Output the (x, y) coordinate of the center of the cell containing the given text.  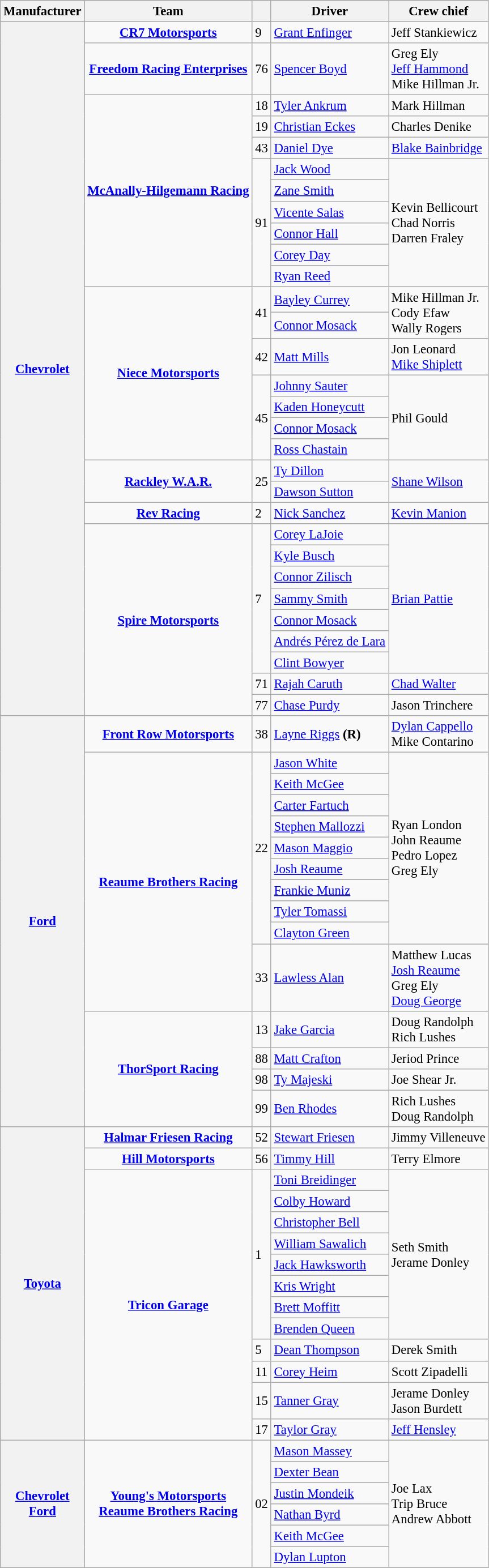
22 (262, 848)
Jeriod Prince (439, 1058)
Matt Crafton (330, 1058)
Jason White (330, 763)
Jason Trinchere (439, 705)
Tanner Gray (330, 1401)
Ty Majeski (330, 1079)
Nick Sanchez (330, 514)
Joe Lax Trip Bruce Andrew Abbott (439, 1504)
9 (262, 33)
Andrés Pérez de Lara (330, 641)
Crew chief (439, 11)
Chevrolet (42, 369)
56 (262, 1159)
Dean Thompson (330, 1351)
Dexter Bean (330, 1472)
Chase Purdy (330, 705)
Dawson Sutton (330, 492)
76 (262, 69)
7 (262, 598)
Halmar Friesen Racing (168, 1138)
Kevin Bellicourt Chad Norris Darren Fraley (439, 223)
Manufacturer (42, 11)
19 (262, 127)
33 (262, 977)
Nathan Byrd (330, 1515)
Corey Day (330, 255)
Christopher Bell (330, 1223)
Kevin Manion (439, 514)
77 (262, 705)
25 (262, 481)
Timmy Hill (330, 1159)
Connor Zilisch (330, 578)
Sammy Smith (330, 599)
Jack Wood (330, 169)
Seth Smith Jerame Donley (439, 1255)
Chad Walter (439, 684)
Jeff Hensley (439, 1429)
Spire Motorsports (168, 619)
99 (262, 1109)
Ryan London John Reaume Pedro Lopez Greg Ely (439, 848)
Matt Mills (330, 357)
Brian Pattie (439, 598)
02 (262, 1504)
Toyota (42, 1283)
Dylan Cappello Mike Contarino (439, 734)
71 (262, 684)
Driver (330, 11)
Stewart Friesen (330, 1138)
Corey LaJoie (330, 535)
15 (262, 1401)
Tricon Garage (168, 1305)
Kaden Honeycutt (330, 407)
1 (262, 1255)
Derek Smith (439, 1351)
Clint Bowyer (330, 663)
Spencer Boyd (330, 69)
11 (262, 1372)
Dylan Lupton (330, 1557)
Layne Riggs (R) (330, 734)
Jeff Stankiewicz (439, 33)
Ross Chastain (330, 450)
Reaume Brothers Racing (168, 881)
Grant Enfinger (330, 33)
Phil Gould (439, 417)
Toni Breidinger (330, 1180)
43 (262, 148)
Corey Heim (330, 1372)
Daniel Dye (330, 148)
42 (262, 357)
Jack Hawksworth (330, 1265)
Clayton Green (330, 933)
Colby Howard (330, 1201)
Brett Moffitt (330, 1308)
Greg Ely Jeff Hammond Mike Hillman Jr. (439, 69)
88 (262, 1058)
Taylor Gray (330, 1429)
Brenden Queen (330, 1329)
Chevrolet Ford (42, 1504)
41 (262, 313)
Tyler Ankrum (330, 106)
Kyle Busch (330, 556)
Mike Hillman Jr. Cody Efaw Wally Rogers (439, 313)
McAnally-Hilgemann Racing (168, 191)
38 (262, 734)
Niece Motorsports (168, 374)
Lawless Alan (330, 977)
Mason Maggio (330, 848)
Ford (42, 921)
Justin Mondeik (330, 1493)
Jimmy Villeneuve (439, 1138)
Jon Leonard Mike Shiplett (439, 357)
Christian Eckes (330, 127)
Terry Elmore (439, 1159)
Ben Rhodes (330, 1109)
Scott Zipadelli (439, 1372)
Kris Wright (330, 1287)
13 (262, 1029)
Connor Hall (330, 233)
Rajah Caruth (330, 684)
45 (262, 417)
Jake Garcia (330, 1029)
Josh Reaume (330, 869)
Rev Racing (168, 514)
Frankie Muniz (330, 891)
Ty Dillon (330, 471)
Tyler Tomassi (330, 912)
5 (262, 1351)
Blake Bainbridge (439, 148)
Charles Denike (439, 127)
52 (262, 1138)
Mark Hillman (439, 106)
17 (262, 1429)
CR7 Motorsports (168, 33)
Shane Wilson (439, 481)
Stephen Mallozzi (330, 827)
Rich Lushes Doug Randolph (439, 1109)
Mason Massey (330, 1451)
98 (262, 1079)
Doug Randolph Rich Lushes (439, 1029)
Front Row Motorsports (168, 734)
2 (262, 514)
Ryan Reed (330, 276)
William Sawalich (330, 1244)
Carter Fartuch (330, 806)
18 (262, 106)
Freedom Racing Enterprises (168, 69)
Zane Smith (330, 191)
91 (262, 223)
Rackley W.A.R. (168, 481)
ThorSport Racing (168, 1069)
Joe Shear Jr. (439, 1079)
Bayley Currey (330, 300)
Johnny Sauter (330, 386)
Matthew Lucas Josh Reaume Greg Ely Doug George (439, 977)
Young's Motorsports Reaume Brothers Racing (168, 1504)
Team (168, 11)
Jerame Donley Jason Burdett (439, 1401)
Hill Motorsports (168, 1159)
Vicente Salas (330, 212)
